Output the (X, Y) coordinate of the center of the cell containing the given text.  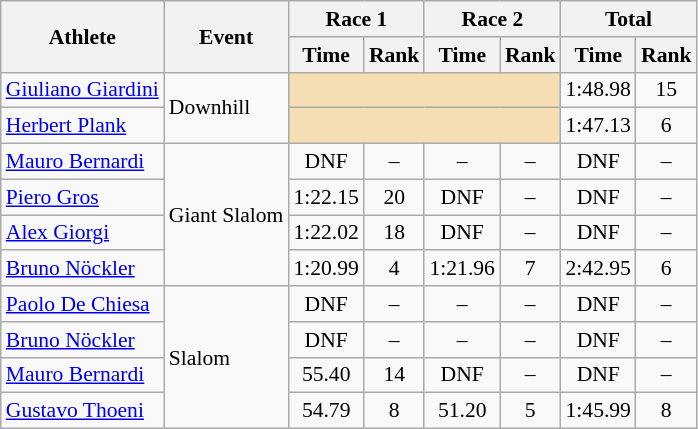
18 (394, 233)
1:22.02 (326, 233)
51.20 (462, 411)
5 (530, 411)
Paolo De Chiesa (82, 304)
54.79 (326, 411)
Piero Gros (82, 197)
Downhill (226, 108)
14 (394, 375)
1:20.99 (326, 269)
20 (394, 197)
1:47.13 (598, 126)
1:21.96 (462, 269)
Race 2 (492, 19)
4 (394, 269)
Athlete (82, 36)
Giant Slalom (226, 215)
15 (666, 90)
55.40 (326, 375)
Event (226, 36)
Gustavo Thoeni (82, 411)
Total (628, 19)
Giuliano Giardini (82, 90)
Race 1 (356, 19)
Slalom (226, 357)
1:45.99 (598, 411)
1:22.15 (326, 197)
2:42.95 (598, 269)
1:48.98 (598, 90)
7 (530, 269)
Herbert Plank (82, 126)
Alex Giorgi (82, 233)
